Return the (x, y) coordinate for the center point of the cell that contains the specified text.  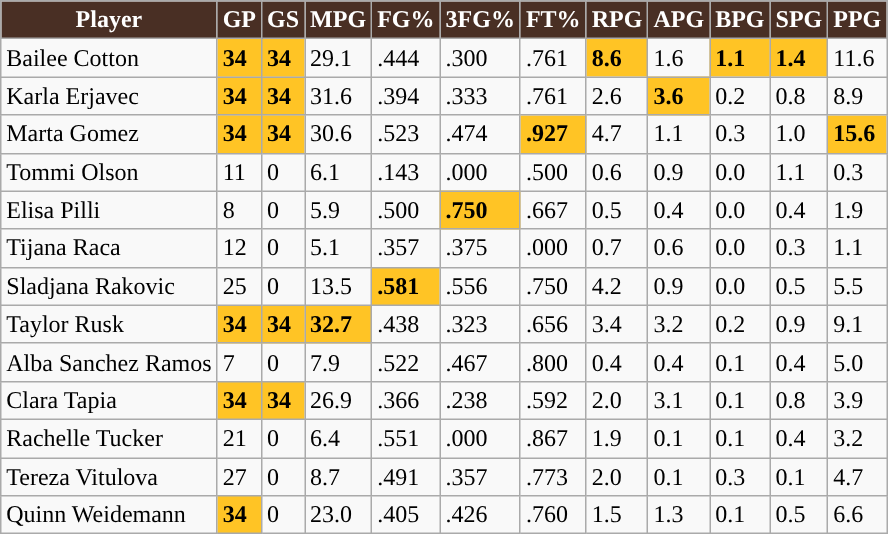
.551 (406, 438)
15.6 (858, 134)
RPG (617, 20)
7 (239, 362)
Sladjana Rakovic (109, 286)
Bailee Cotton (109, 58)
1.6 (679, 58)
1.5 (617, 515)
FG% (406, 20)
Tommi Olson (109, 172)
6.4 (338, 438)
8.9 (858, 96)
.867 (553, 438)
MPG (338, 20)
5.1 (338, 248)
.444 (406, 58)
.426 (480, 515)
.556 (480, 286)
Rachelle Tucker (109, 438)
.523 (406, 134)
11 (239, 172)
.438 (406, 324)
.375 (480, 248)
.491 (406, 477)
31.6 (338, 96)
.581 (406, 286)
6.6 (858, 515)
Marta Gomez (109, 134)
Tijana Raca (109, 248)
.667 (553, 210)
APG (679, 20)
13.5 (338, 286)
Clara Tapia (109, 400)
.333 (480, 96)
5.5 (858, 286)
1.0 (799, 134)
PPG (858, 20)
30.6 (338, 134)
6.1 (338, 172)
5.0 (858, 362)
32.7 (338, 324)
7.9 (338, 362)
Taylor Rusk (109, 324)
1.3 (679, 515)
Elisa Pilli (109, 210)
FT% (553, 20)
2.6 (617, 96)
Karla Erjavec (109, 96)
Tereza Vitulova (109, 477)
Player (109, 20)
GS (282, 20)
.760 (553, 515)
.474 (480, 134)
11.6 (858, 58)
3FG% (480, 20)
3.1 (679, 400)
3.9 (858, 400)
.592 (553, 400)
12 (239, 248)
.656 (553, 324)
3.6 (679, 96)
3.4 (617, 324)
.300 (480, 58)
.522 (406, 362)
25 (239, 286)
8.6 (617, 58)
.405 (406, 515)
.238 (480, 400)
.143 (406, 172)
BPG (740, 20)
5.9 (338, 210)
21 (239, 438)
27 (239, 477)
4.2 (617, 286)
Alba Sanchez Ramos (109, 362)
Quinn Weidemann (109, 515)
8.7 (338, 477)
.800 (553, 362)
.323 (480, 324)
29.1 (338, 58)
.927 (553, 134)
1.4 (799, 58)
SPG (799, 20)
26.9 (338, 400)
8 (239, 210)
.366 (406, 400)
.394 (406, 96)
23.0 (338, 515)
9.1 (858, 324)
.773 (553, 477)
GP (239, 20)
.467 (480, 362)
0.7 (617, 248)
